Return the [x, y] coordinate for the center point of the cell that contains the specified text.  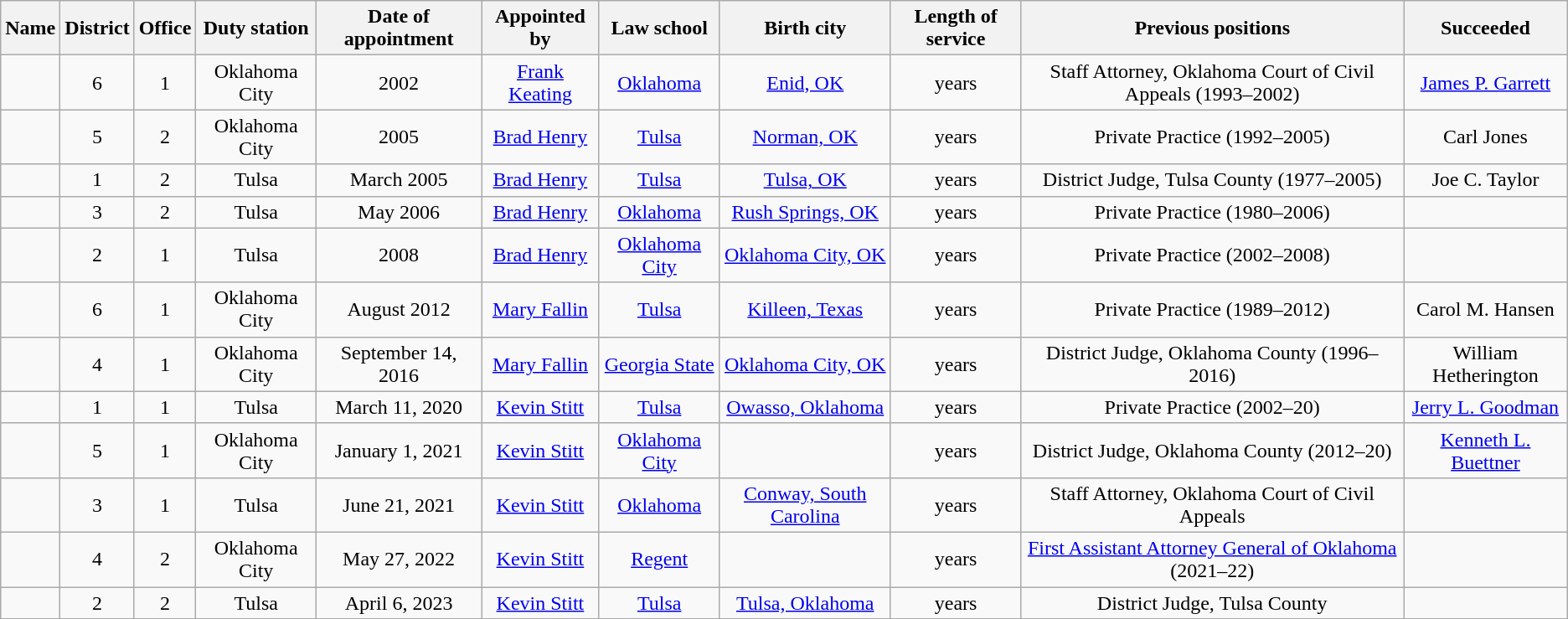
2002 [399, 82]
March 2005 [399, 180]
Length of service [955, 28]
Appointed by [541, 28]
Enid, OK [805, 82]
Name [30, 28]
Law school [659, 28]
Succeeded [1486, 28]
Date of appointment [399, 28]
Private Practice (1989–2012) [1213, 310]
Birth city [805, 28]
Jerry L. Goodman [1486, 407]
Killeen, Texas [805, 310]
May 27, 2022 [399, 560]
Regent [659, 560]
Private Practice (2002–20) [1213, 407]
2005 [399, 137]
Private Practice (1980–2006) [1213, 212]
Frank Keating [541, 82]
Tulsa, OK [805, 180]
Joe C. Taylor [1486, 180]
Office [165, 28]
Rush Springs, OK [805, 212]
Owasso, Oklahoma [805, 407]
August 2012 [399, 310]
Kenneth L. Buettner [1486, 451]
Carl Jones [1486, 137]
Conway, South Carolina [805, 504]
Staff Attorney, Oklahoma Court of Civil Appeals [1213, 504]
District Judge, Tulsa County (1977–2005) [1213, 180]
James P. Garrett [1486, 82]
Duty station [256, 28]
William Hetherington [1486, 364]
First Assistant Attorney General of Oklahoma (2021–22) [1213, 560]
District Judge, Oklahoma County (2012–20) [1213, 451]
May 2006 [399, 212]
District Judge, Oklahoma County (1996–2016) [1213, 364]
District [97, 28]
Private Practice (1992–2005) [1213, 137]
June 21, 2021 [399, 504]
March 11, 2020 [399, 407]
Private Practice (2002–2008) [1213, 255]
2008 [399, 255]
Norman, OK [805, 137]
Georgia State [659, 364]
Previous positions [1213, 28]
April 6, 2023 [399, 602]
September 14, 2016 [399, 364]
January 1, 2021 [399, 451]
District Judge, Tulsa County [1213, 602]
Carol M. Hansen [1486, 310]
Staff Attorney, Oklahoma Court of Civil Appeals (1993–2002) [1213, 82]
Tulsa, Oklahoma [805, 602]
